Return the [x, y] coordinate for the center point of the cell that contains the specified text.  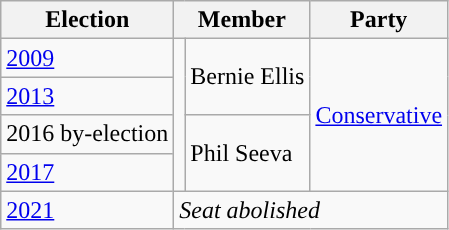
2013 [88, 96]
Bernie Ellis [248, 77]
2009 [88, 58]
2016 by-election [88, 134]
Party [379, 20]
2017 [88, 172]
Election [88, 20]
Member [242, 20]
Conservative [379, 115]
Phil Seeva [248, 153]
Seat abolished [311, 210]
2021 [88, 210]
